Pinpoint the cell where the given text exists, returning its [X, Y] midpoint coordinate. 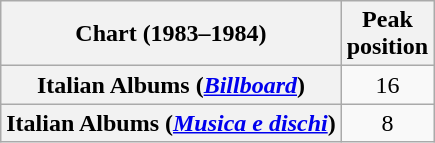
16 [387, 85]
8 [387, 123]
Peakposition [387, 34]
Chart (1983–1984) [171, 34]
Italian Albums (Billboard) [171, 85]
Italian Albums (Musica e dischi) [171, 123]
